Find where the given text appears and provide that cell's center as [x, y] coordinate. 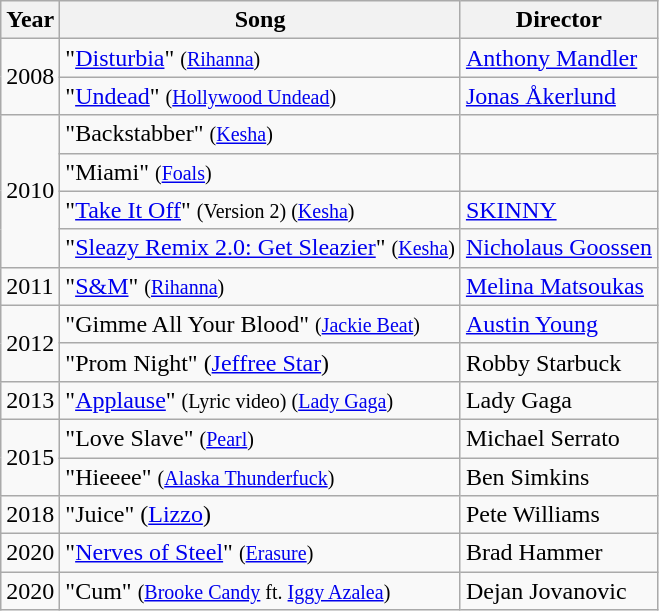
Pete Williams [558, 515]
Nicholaus Goossen [558, 248]
Anthony Mandler [558, 58]
"Hieeee" (Alaska Thunderfuck) [260, 477]
"Nerves of Steel" (Erasure) [260, 553]
Lady Gaga [558, 400]
Director [558, 20]
"Backstabber" (Kesha) [260, 134]
SKINNY [558, 210]
"Miami" (Foals) [260, 172]
"S&M" (Rihanna) [260, 286]
"Juice" (Lizzo) [260, 515]
2012 [30, 343]
"Take It Off" (Version 2) (Kesha) [260, 210]
"Cum" (Brooke Candy ft. Iggy Azalea) [260, 591]
Song [260, 20]
2010 [30, 191]
Ben Simkins [558, 477]
2011 [30, 286]
Brad Hammer [558, 553]
"Prom Night" (Jeffree Star) [260, 362]
2018 [30, 515]
Melina Matsoukas [558, 286]
2015 [30, 457]
Robby Starbuck [558, 362]
"Sleazy Remix 2.0: Get Sleazier" (Kesha) [260, 248]
"Love Slave" (Pearl) [260, 438]
"Disturbia" (Rihanna) [260, 58]
"Applause" (Lyric video) (Lady Gaga) [260, 400]
Dejan Jovanovic [558, 591]
2013 [30, 400]
"Gimme All Your Blood" (Jackie Beat) [260, 324]
Austin Young [558, 324]
"Undead" (Hollywood Undead) [260, 96]
Jonas Åkerlund [558, 96]
Michael Serrato [558, 438]
2008 [30, 77]
Year [30, 20]
